Pinpoint the cell where the given text exists, returning its [x, y] midpoint coordinate. 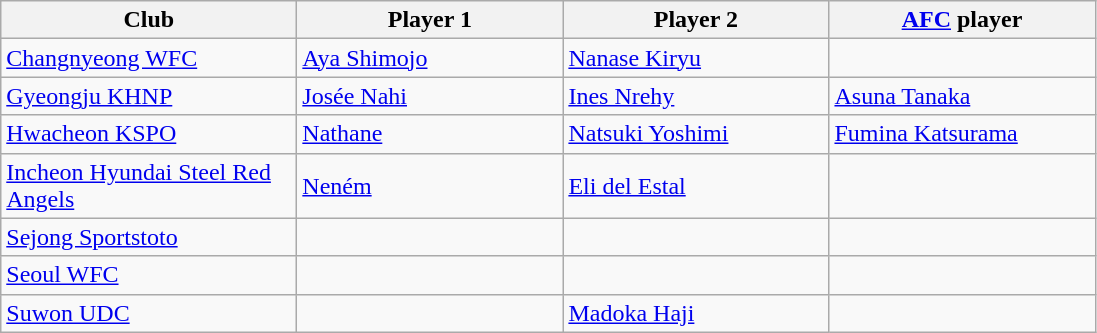
Player 2 [696, 20]
Nanase Kiryu [696, 58]
Asuna Tanaka [962, 96]
Eli del Estal [696, 186]
Hwacheon KSPO [149, 134]
AFC player [962, 20]
Natsuki Yoshimi [696, 134]
Seoul WFC [149, 275]
Aya Shimojo [430, 58]
Player 1 [430, 20]
Madoka Haji [696, 313]
Josée Nahi [430, 96]
Changnyeong WFC [149, 58]
Gyeongju KHNP [149, 96]
Nathane [430, 134]
Club [149, 20]
Ines Nrehy [696, 96]
Neném [430, 186]
Suwon UDC [149, 313]
Fumina Katsurama [962, 134]
Incheon Hyundai Steel Red Angels [149, 186]
Sejong Sportstoto [149, 237]
